From the cell containing the given text, extract its center point as [X, Y] coordinate. 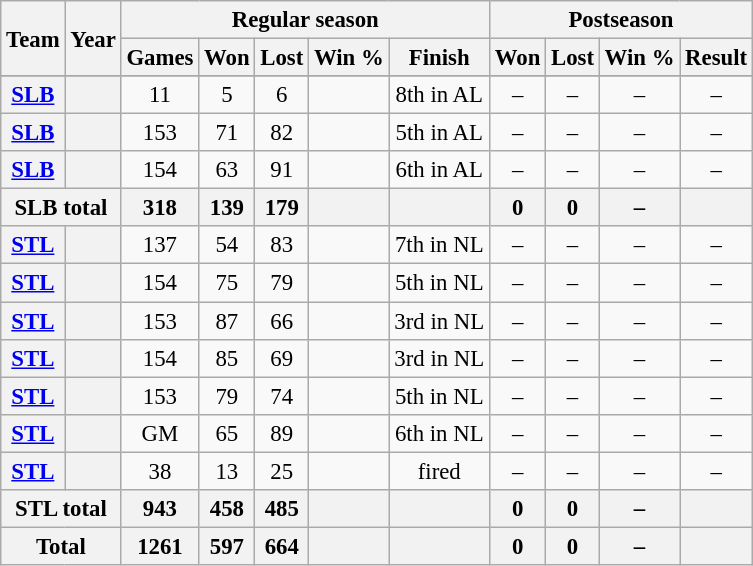
Finish [439, 58]
STL total [61, 509]
Total [61, 546]
66 [282, 321]
664 [282, 546]
179 [282, 208]
25 [282, 471]
6 [282, 95]
6th in AL [439, 170]
83 [282, 245]
89 [282, 433]
6th in NL [439, 433]
5th in AL [439, 133]
11 [160, 95]
485 [282, 509]
63 [227, 170]
139 [227, 208]
Postseason [620, 20]
Regular season [305, 20]
597 [227, 546]
87 [227, 321]
Result [716, 58]
74 [282, 396]
75 [227, 283]
71 [227, 133]
SLB total [61, 208]
5 [227, 95]
fired [439, 471]
69 [282, 358]
54 [227, 245]
8th in AL [439, 95]
GM [160, 433]
38 [160, 471]
1261 [160, 546]
85 [227, 358]
91 [282, 170]
Team [33, 38]
Games [160, 58]
318 [160, 208]
82 [282, 133]
Year [93, 38]
13 [227, 471]
137 [160, 245]
65 [227, 433]
943 [160, 509]
458 [227, 509]
7th in NL [439, 245]
